Detect which cell encompasses the target text, then output its (x, y) center coordinate. 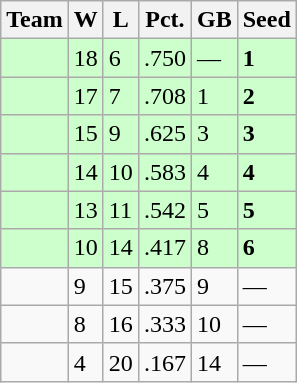
.750 (164, 58)
.542 (164, 210)
.167 (164, 362)
2 (266, 96)
.583 (164, 172)
13 (86, 210)
Team (35, 20)
17 (86, 96)
Pct. (164, 20)
11 (120, 210)
.417 (164, 248)
Seed (266, 20)
.625 (164, 134)
16 (120, 324)
18 (86, 58)
20 (120, 362)
.375 (164, 286)
GB (214, 20)
W (86, 20)
L (120, 20)
7 (120, 96)
.333 (164, 324)
.708 (164, 96)
